Provide the (X, Y) coordinate of the cell's center where the given text is located.  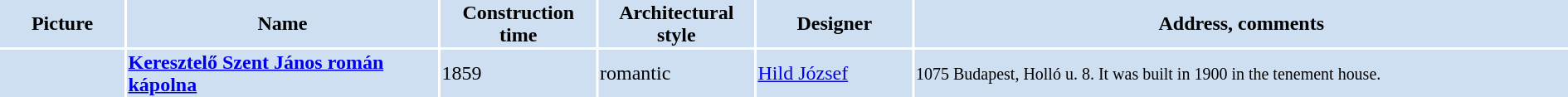
Designer (835, 23)
1075 Budapest, Holló u. 8. It was built in 1900 in the tenement house. (1241, 73)
romantic (677, 73)
Name (282, 23)
Address, comments (1241, 23)
Architectural style (677, 23)
Keresztelő Szent János román kápolna (282, 73)
Hild József (835, 73)
Construction time (519, 23)
Picture (62, 23)
1859 (519, 73)
